Pinpoint the cell where the given text exists, returning its [X, Y] midpoint coordinate. 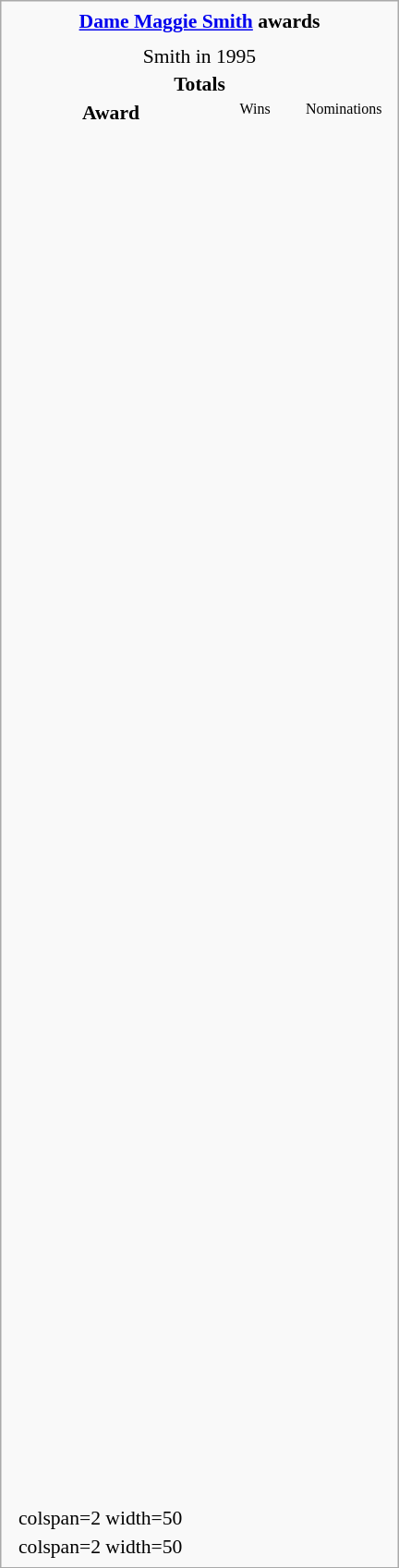
Dame Maggie Smith awards [199, 21]
Wins [255, 113]
Smith in 1995 Totals Award Wins Nominations [199, 772]
Totals [199, 83]
Award [111, 113]
Nominations [344, 113]
